Detect which cell encompasses the target text, then output its [X, Y] center coordinate. 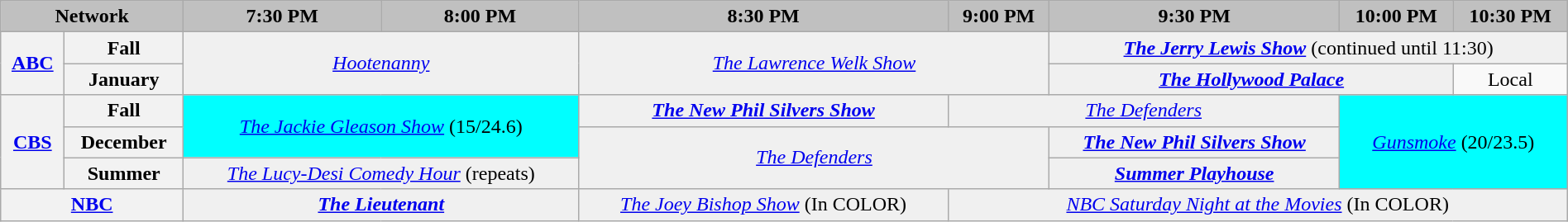
The Jackie Gleason Show (15/24.6) [381, 126]
8:30 PM [763, 17]
The Joey Bishop Show (In COLOR) [763, 205]
CBS [33, 142]
Hootenanny [381, 64]
December [124, 142]
10:30 PM [1510, 17]
The Lieutenant [381, 205]
ABC [33, 64]
January [124, 79]
9:00 PM [999, 17]
Gunsmoke (20/23.5) [1453, 142]
The Jerry Lewis Show (continued until 11:30) [1308, 48]
The Hollywood Palace [1251, 79]
Local [1510, 79]
8:00 PM [480, 17]
10:00 PM [1396, 17]
9:30 PM [1194, 17]
The Lucy-Desi Comedy Hour (repeats) [381, 173]
Network [93, 17]
7:30 PM [283, 17]
Summer Playhouse [1194, 173]
Summer [124, 173]
NBC Saturday Night at the Movies (In COLOR) [1257, 205]
The Lawrence Welk Show [814, 64]
NBC [93, 205]
